Locate the cell with the specified text and output its (x, y) center coordinate. 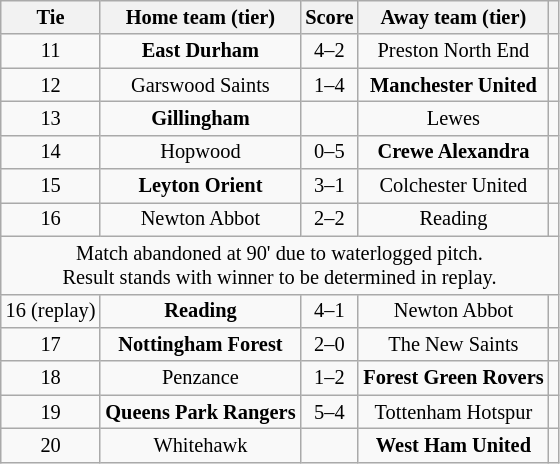
West Ham United (453, 445)
Score (329, 17)
12 (51, 85)
Hopwood (200, 152)
Home team (tier) (200, 17)
Tottenham Hotspur (453, 412)
16 (replay) (51, 311)
1–2 (329, 378)
Garswood Saints (200, 85)
The New Saints (453, 344)
Colchester United (453, 186)
13 (51, 118)
14 (51, 152)
11 (51, 51)
16 (51, 219)
Preston North End (453, 51)
15 (51, 186)
2–2 (329, 219)
Tie (51, 17)
20 (51, 445)
19 (51, 412)
5–4 (329, 412)
East Durham (200, 51)
Away team (tier) (453, 17)
17 (51, 344)
Crewe Alexandra (453, 152)
0–5 (329, 152)
18 (51, 378)
Penzance (200, 378)
Leyton Orient (200, 186)
1–4 (329, 85)
4–1 (329, 311)
Gillingham (200, 118)
Queens Park Rangers (200, 412)
Lewes (453, 118)
Forest Green Rovers (453, 378)
Whitehawk (200, 445)
Nottingham Forest (200, 344)
4–2 (329, 51)
Match abandoned at 90' due to waterlogged pitch.Result stands with winner to be determined in replay. (280, 265)
2–0 (329, 344)
3–1 (329, 186)
Manchester United (453, 85)
